Provide the [X, Y] coordinate of the cell's center where the given text is located.  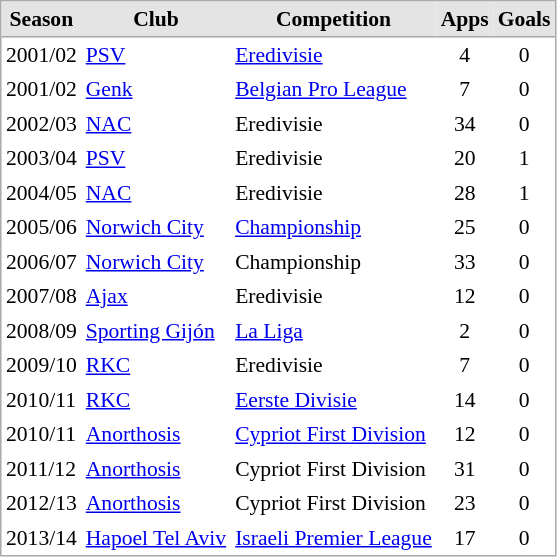
2002/03 [42, 123]
2 [464, 331]
2004/05 [42, 193]
Genk [156, 89]
Goals [524, 20]
La Liga [334, 331]
Apps [464, 20]
28 [464, 193]
31 [464, 469]
20 [464, 158]
2006/07 [42, 261]
2007/08 [42, 296]
14 [464, 399]
Sporting Gijón [156, 331]
2013/14 [42, 537]
Ajax [156, 296]
2011/12 [42, 469]
Hapoel Tel Aviv [156, 537]
34 [464, 123]
33 [464, 261]
4 [464, 55]
Season [42, 20]
2005/06 [42, 227]
2003/04 [42, 158]
23 [464, 503]
Israeli Premier League [334, 537]
2009/10 [42, 365]
Eerste Divisie [334, 399]
2008/09 [42, 331]
17 [464, 537]
25 [464, 227]
Belgian Pro League [334, 89]
Club [156, 20]
2012/13 [42, 503]
Competition [334, 20]
